Provide the (X, Y) coordinate of the cell's center where the given text is located.  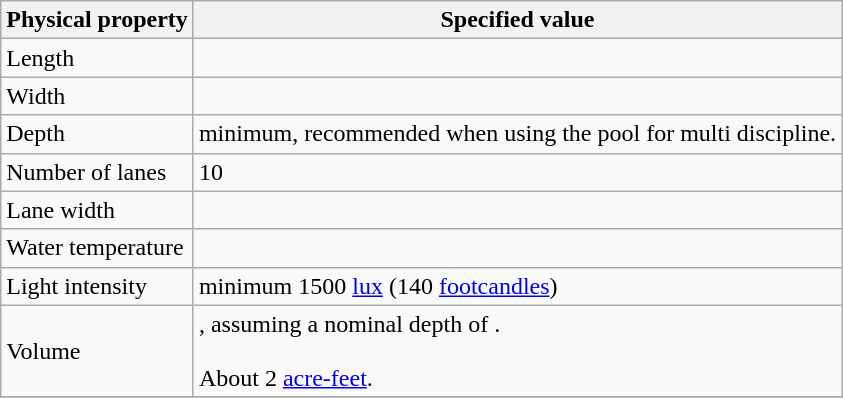
Lane width (98, 210)
minimum, recommended when using the pool for multi discipline. (517, 134)
Number of lanes (98, 172)
Light intensity (98, 286)
Width (98, 96)
Physical property (98, 20)
Depth (98, 134)
Water temperature (98, 248)
Length (98, 58)
10 (517, 172)
Specified value (517, 20)
minimum 1500 lux (140 footcandles) (517, 286)
Volume (98, 351)
, assuming a nominal depth of .About 2 acre-feet. (517, 351)
